Output the [X, Y] coordinate of the center of the cell containing the given text.  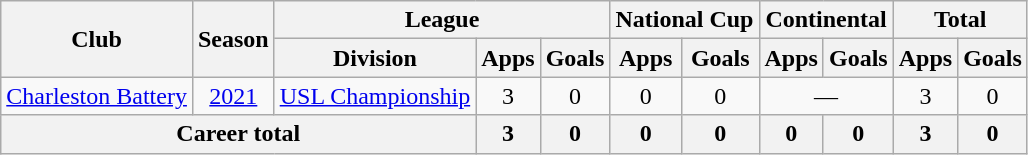
Club [97, 39]
2021 [233, 96]
Season [233, 39]
Continental [826, 20]
Total [960, 20]
Division [375, 58]
National Cup [684, 20]
Charleston Battery [97, 96]
— [826, 96]
USL Championship [375, 96]
League [442, 20]
Career total [238, 134]
